Detect which cell encompasses the target text, then output its [X, Y] center coordinate. 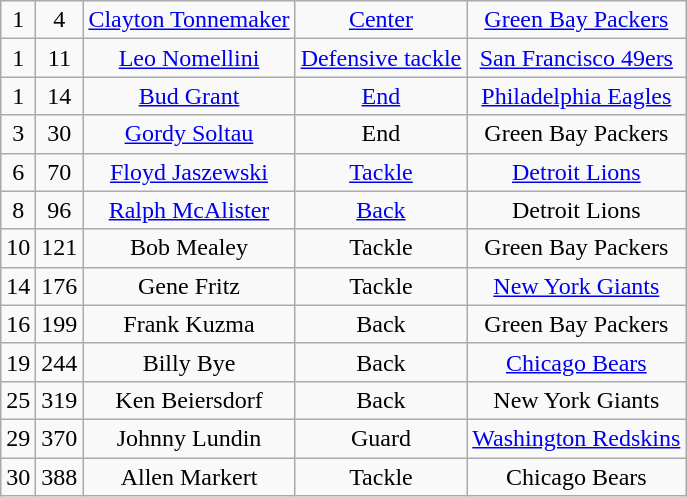
199 [60, 324]
San Francisco 49ers [576, 58]
Allen Markert [189, 477]
6 [18, 172]
Billy Bye [189, 362]
19 [18, 362]
Clayton Tonnemaker [189, 20]
Ken Beiersdorf [189, 400]
Philadelphia Eagles [576, 96]
176 [60, 286]
370 [60, 438]
25 [18, 400]
Leo Nomellini [189, 58]
Center [381, 20]
70 [60, 172]
Gene Fritz [189, 286]
Bob Mealey [189, 248]
Johnny Lundin [189, 438]
Guard [381, 438]
Washington Redskins [576, 438]
10 [18, 248]
11 [60, 58]
4 [60, 20]
Frank Kuzma [189, 324]
121 [60, 248]
96 [60, 210]
Defensive tackle [381, 58]
388 [60, 477]
29 [18, 438]
Floyd Jaszewski [189, 172]
3 [18, 134]
319 [60, 400]
Ralph McAlister [189, 210]
Gordy Soltau [189, 134]
244 [60, 362]
Bud Grant [189, 96]
16 [18, 324]
8 [18, 210]
